Provide the [X, Y] coordinate of the cell's center where the given text is located.  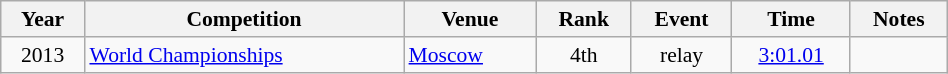
Moscow [470, 55]
relay [682, 55]
4th [584, 55]
Notes [898, 19]
World Championships [244, 55]
Venue [470, 19]
Event [682, 19]
Competition [244, 19]
3:01.01 [791, 55]
Year [43, 19]
Time [791, 19]
Rank [584, 19]
2013 [43, 55]
